Capture the cell that displays the provided text and extract its [X, Y] central coordinate. 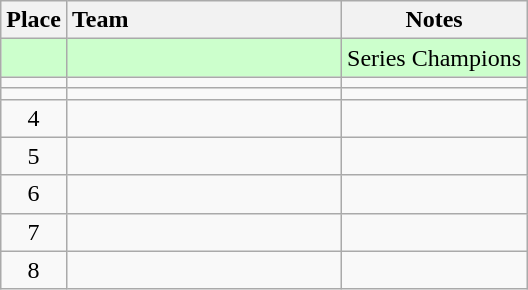
Series Champions [434, 58]
5 [34, 156]
Team [204, 20]
Place [34, 20]
4 [34, 118]
Notes [434, 20]
7 [34, 232]
6 [34, 194]
8 [34, 270]
